Detect which cell encompasses the target text, then output its (x, y) center coordinate. 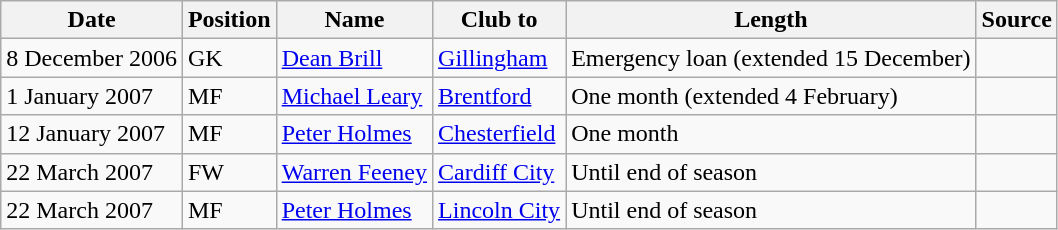
Chesterfield (500, 134)
Gillingham (500, 58)
12 January 2007 (92, 134)
Emergency loan (extended 15 December) (771, 58)
1 January 2007 (92, 96)
8 December 2006 (92, 58)
Cardiff City (500, 172)
Lincoln City (500, 210)
Michael Leary (354, 96)
Name (354, 20)
Length (771, 20)
Club to (500, 20)
One month (extended 4 February) (771, 96)
Date (92, 20)
Warren Feeney (354, 172)
Brentford (500, 96)
GK (229, 58)
One month (771, 134)
Dean Brill (354, 58)
Position (229, 20)
FW (229, 172)
Source (1016, 20)
